Search for the cell housing the specified text and yield its (x, y) center coordinate. 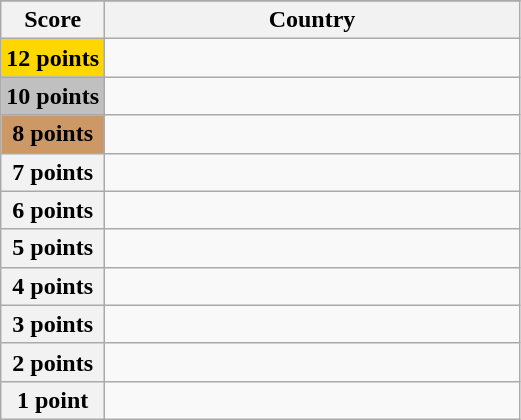
2 points (53, 362)
Score (53, 20)
6 points (53, 210)
12 points (53, 58)
8 points (53, 134)
4 points (53, 286)
1 point (53, 400)
5 points (53, 248)
Country (312, 20)
7 points (53, 172)
3 points (53, 324)
10 points (53, 96)
